Capture the cell that displays the provided text and extract its (x, y) central coordinate. 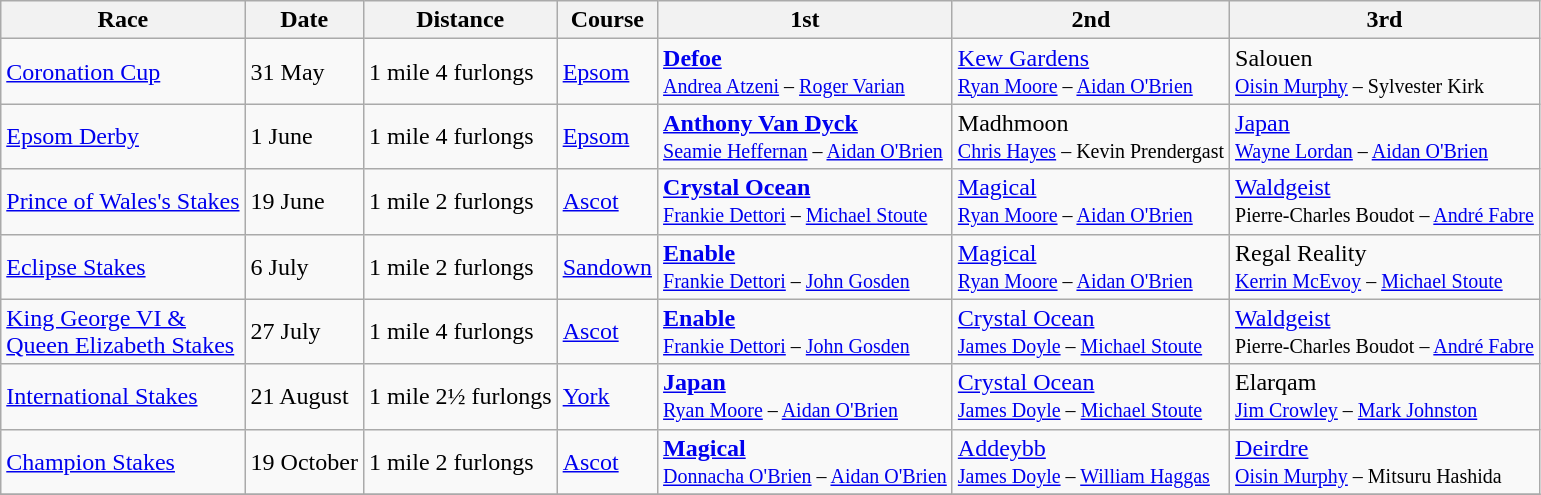
1 mile 2½ furlongs (460, 396)
MagicalDonnacha O'Brien – Aidan O'Brien (806, 462)
Coronation Cup (123, 72)
King George VI &Queen Elizabeth Stakes (123, 332)
Prince of Wales's Stakes (123, 202)
JapanRyan Moore – Aidan O'Brien (806, 396)
Race (123, 20)
Crystal OceanFrankie Dettori – Michael Stoute (806, 202)
MadhmoonChris Hayes – Kevin Prendergast (1090, 136)
Regal RealityKerrin McEvoy – Michael Stoute (1385, 266)
1 June (304, 136)
Champion Stakes (123, 462)
19 June (304, 202)
SalouenOisin Murphy – Sylvester Kirk (1385, 72)
Distance (460, 20)
19 October (304, 462)
JapanWayne Lordan – Aidan O'Brien (1385, 136)
1st (806, 20)
Course (607, 20)
Date (304, 20)
AddeybbJames Doyle – William Haggas (1090, 462)
DeirdreOisin Murphy – Mitsuru Hashida (1385, 462)
27 July (304, 332)
York (607, 396)
Kew GardensRyan Moore – Aidan O'Brien (1090, 72)
21 August (304, 396)
DefoeAndrea Atzeni – Roger Varian (806, 72)
ElarqamJim Crowley – Mark Johnston (1385, 396)
International Stakes (123, 396)
Eclipse Stakes (123, 266)
Anthony Van DyckSeamie Heffernan – Aidan O'Brien (806, 136)
2nd (1090, 20)
Epsom Derby (123, 136)
Sandown (607, 266)
31 May (304, 72)
3rd (1385, 20)
6 July (304, 266)
